Find where the given text appears and provide that cell's center as (X, Y) coordinate. 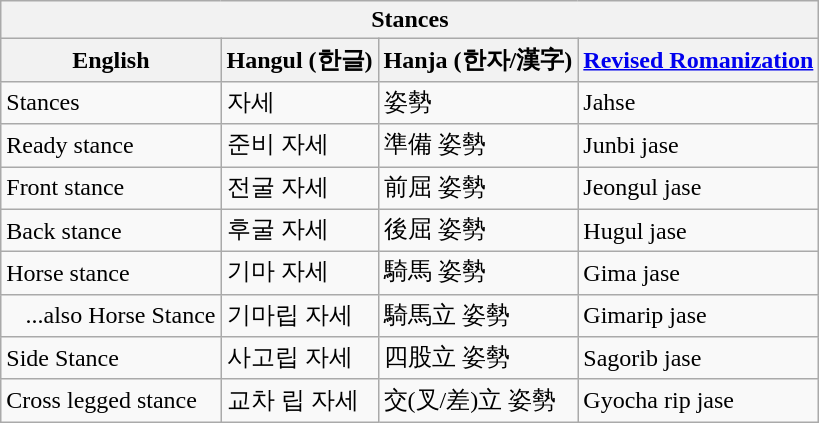
Horse stance (111, 274)
Jeongul jase (698, 188)
四股立 姿勢 (478, 358)
기마 자세 (300, 274)
Hugul jase (698, 230)
Gyocha rip jase (698, 400)
Gimarip jase (698, 316)
Hangul (한글) (300, 60)
Junbi jase (698, 146)
姿勢 (478, 102)
준비 자세 (300, 146)
교차 립 자세 (300, 400)
Jahse (698, 102)
騎馬立 姿勢 (478, 316)
Back stance (111, 230)
Cross legged stance (111, 400)
Side Stance (111, 358)
Front stance (111, 188)
사고립 자세 (300, 358)
English (111, 60)
Hanja (한자/漢字) (478, 60)
...also Horse Stance (111, 316)
전굴 자세 (300, 188)
Revised Romanization (698, 60)
자세 (300, 102)
Ready stance (111, 146)
後屈 姿勢 (478, 230)
Sagorib jase (698, 358)
Gima jase (698, 274)
기마립 자세 (300, 316)
準備 姿勢 (478, 146)
騎馬 姿勢 (478, 274)
후굴 자세 (300, 230)
交(叉/差)立 姿勢 (478, 400)
前屈 姿勢 (478, 188)
